Find where the given text appears and provide that cell's center as [X, Y] coordinate. 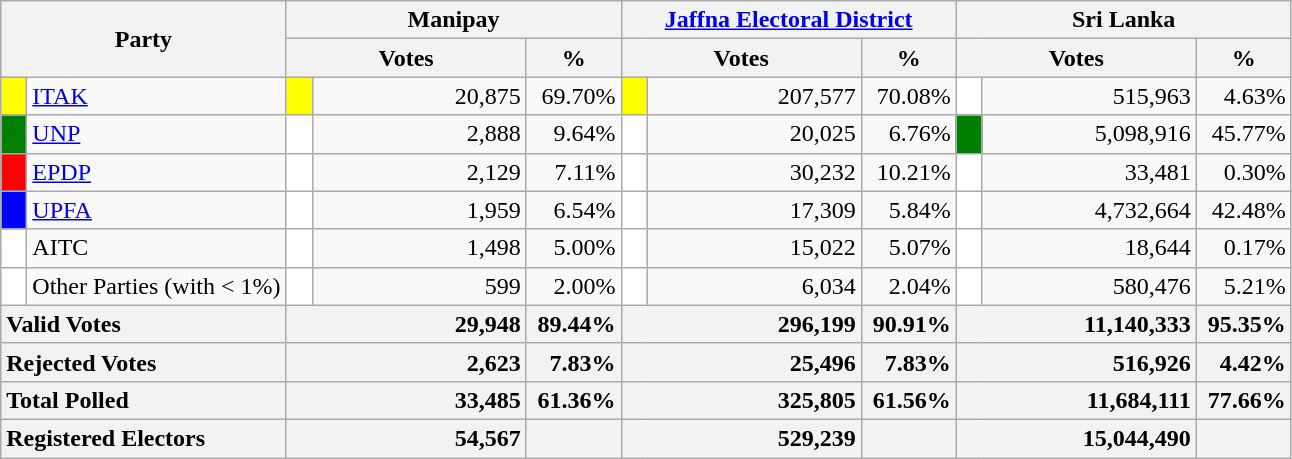
1,498 [419, 248]
2,129 [419, 172]
599 [419, 286]
61.56% [908, 400]
7.11% [574, 172]
15,022 [754, 248]
Other Parties (with < 1%) [156, 286]
325,805 [741, 400]
61.36% [574, 400]
580,476 [1089, 286]
77.66% [1244, 400]
5.84% [908, 210]
5.00% [574, 248]
42.48% [1244, 210]
11,684,111 [1076, 400]
2.04% [908, 286]
5.21% [1244, 286]
AITC [156, 248]
Total Polled [144, 400]
1,959 [419, 210]
18,644 [1089, 248]
4.42% [1244, 362]
529,239 [741, 438]
2,888 [419, 134]
10.21% [908, 172]
207,577 [754, 96]
Jaffna Electoral District [788, 20]
4,732,664 [1089, 210]
Manipay [454, 20]
Registered Electors [144, 438]
0.17% [1244, 248]
296,199 [741, 324]
Valid Votes [144, 324]
6.54% [574, 210]
5.07% [908, 248]
54,567 [406, 438]
15,044,490 [1076, 438]
Party [144, 39]
516,926 [1076, 362]
EPDP [156, 172]
20,875 [419, 96]
45.77% [1244, 134]
4.63% [1244, 96]
11,140,333 [1076, 324]
29,948 [406, 324]
70.08% [908, 96]
0.30% [1244, 172]
UNP [156, 134]
89.44% [574, 324]
515,963 [1089, 96]
95.35% [1244, 324]
6,034 [754, 286]
33,481 [1089, 172]
UPFA [156, 210]
5,098,916 [1089, 134]
30,232 [754, 172]
90.91% [908, 324]
9.64% [574, 134]
2.00% [574, 286]
ITAK [156, 96]
2,623 [406, 362]
17,309 [754, 210]
25,496 [741, 362]
20,025 [754, 134]
Rejected Votes [144, 362]
Sri Lanka [1124, 20]
69.70% [574, 96]
33,485 [406, 400]
6.76% [908, 134]
